Identify which cell holds the provided text, then report its (X, Y) central coordinate. 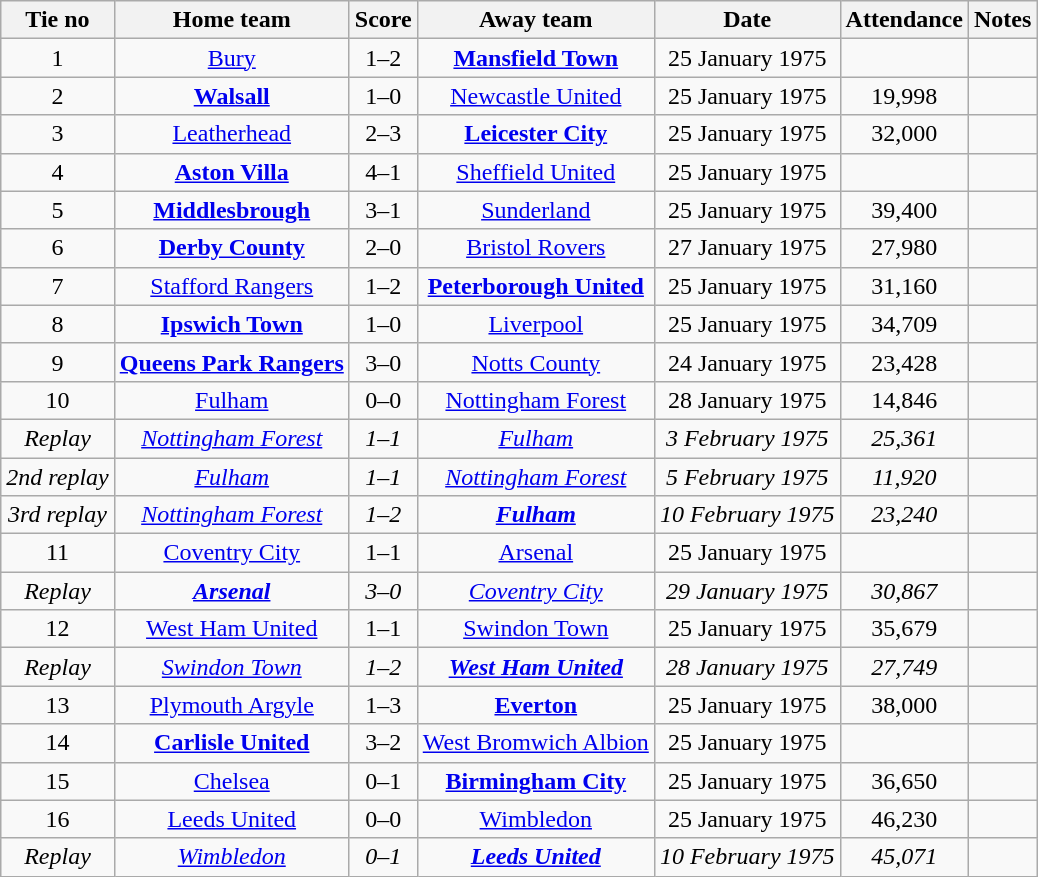
27,749 (904, 667)
Derby County (232, 248)
45,071 (904, 857)
30,867 (904, 591)
Ipswich Town (232, 324)
3 (58, 134)
27 January 1975 (747, 248)
23,428 (904, 362)
16 (58, 819)
Home team (232, 20)
Plymouth Argyle (232, 705)
Score (383, 20)
2 (58, 96)
Leicester City (536, 134)
Peterborough United (536, 286)
38,000 (904, 705)
Walsall (232, 96)
39,400 (904, 210)
Everton (536, 705)
19,998 (904, 96)
34,709 (904, 324)
2–3 (383, 134)
3–2 (383, 743)
Newcastle United (536, 96)
Notes (1002, 20)
Bristol Rovers (536, 248)
1–3 (383, 705)
Birmingham City (536, 781)
10 (58, 400)
Carlisle United (232, 743)
3rd replay (58, 515)
Notts County (536, 362)
Aston Villa (232, 172)
3–1 (383, 210)
Chelsea (232, 781)
Date (747, 20)
14,846 (904, 400)
Tie no (58, 20)
2–0 (383, 248)
4–1 (383, 172)
24 January 1975 (747, 362)
12 (58, 629)
27,980 (904, 248)
46,230 (904, 819)
15 (58, 781)
11 (58, 553)
35,679 (904, 629)
1 (58, 58)
Mansfield Town (536, 58)
13 (58, 705)
Stafford Rangers (232, 286)
Queens Park Rangers (232, 362)
Leatherhead (232, 134)
25,361 (904, 438)
Attendance (904, 20)
23,240 (904, 515)
Sheffield United (536, 172)
Sunderland (536, 210)
32,000 (904, 134)
14 (58, 743)
4 (58, 172)
2nd replay (58, 477)
11,920 (904, 477)
Away team (536, 20)
29 January 1975 (747, 591)
Bury (232, 58)
8 (58, 324)
3 February 1975 (747, 438)
5 (58, 210)
Middlesbrough (232, 210)
7 (58, 286)
6 (58, 248)
36,650 (904, 781)
31,160 (904, 286)
Liverpool (536, 324)
West Bromwich Albion (536, 743)
9 (58, 362)
5 February 1975 (747, 477)
